Extract the [X, Y] coordinate from the center of the cell holding the provided text.  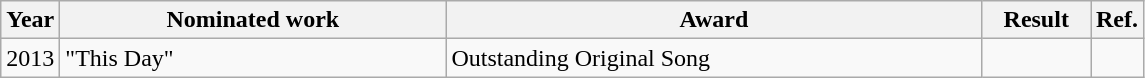
Nominated work [253, 20]
Award [714, 20]
Year [30, 20]
Result [1036, 20]
Outstanding Original Song [714, 58]
"This Day" [253, 58]
Ref. [1116, 20]
2013 [30, 58]
